Provide the (x, y) coordinate of the cell's center where the given text is located.  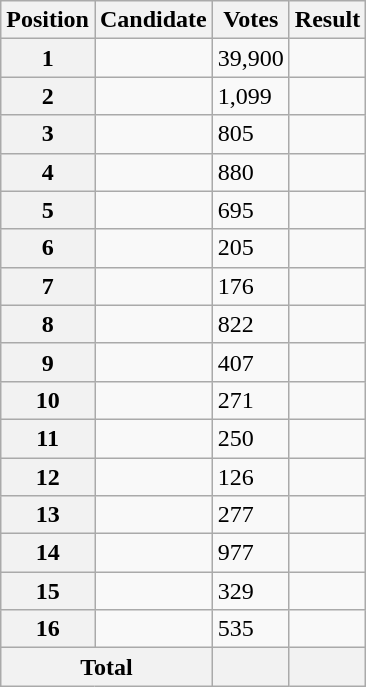
1,099 (250, 96)
4 (48, 172)
176 (250, 286)
12 (48, 477)
11 (48, 438)
14 (48, 553)
1 (48, 58)
10 (48, 400)
Position (48, 20)
126 (250, 477)
39,900 (250, 58)
250 (250, 438)
535 (250, 629)
16 (48, 629)
977 (250, 553)
Votes (250, 20)
3 (48, 134)
Result (327, 20)
805 (250, 134)
205 (250, 248)
6 (48, 248)
822 (250, 324)
8 (48, 324)
5 (48, 210)
Total (107, 667)
15 (48, 591)
2 (48, 96)
9 (48, 362)
Candidate (153, 20)
695 (250, 210)
880 (250, 172)
407 (250, 362)
329 (250, 591)
7 (48, 286)
277 (250, 515)
271 (250, 400)
13 (48, 515)
